Search for the cell housing the specified text and yield its (X, Y) center coordinate. 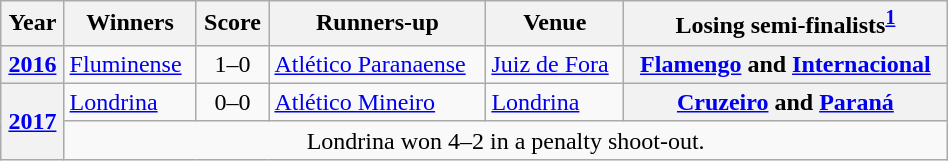
Year (32, 24)
Score (232, 24)
Runners-up (378, 24)
Atlético Mineiro (378, 102)
1–0 (232, 64)
Venue (555, 24)
2017 (32, 121)
Losing semi-finalists1 (786, 24)
0–0 (232, 102)
Juiz de Fora (555, 64)
Londrina won 4–2 in a penalty shoot-out. (506, 140)
Winners (130, 24)
2016 (32, 64)
Flamengo and Internacional (786, 64)
Fluminense (130, 64)
Atlético Paranaense (378, 64)
Cruzeiro and Paraná (786, 102)
